Capture the cell that displays the provided text and extract its [X, Y] central coordinate. 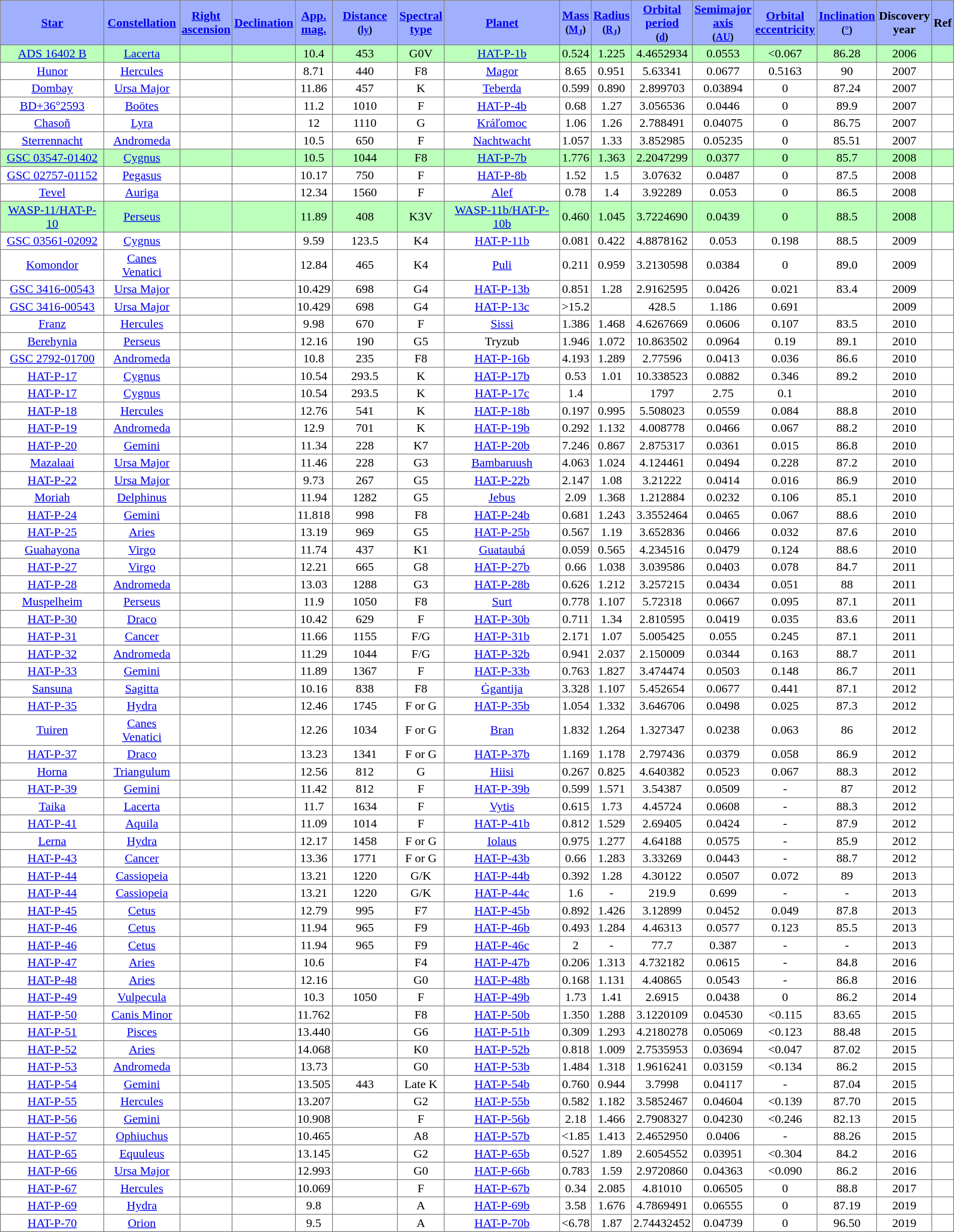
11.46 [314, 463]
<0.115 [785, 1015]
2.899703 [662, 88]
<0.090 [785, 1171]
0.0424 [724, 823]
HAT-P-49b [502, 997]
BD+36°2593 [52, 106]
1367 [365, 671]
0.0559 [724, 411]
235 [365, 358]
13.23 [314, 754]
10.16 [314, 688]
0.0377 [724, 158]
12.9 [314, 428]
0.0667 [724, 601]
86.75 [847, 123]
83.6 [847, 619]
Moriah [52, 497]
2.77596 [662, 358]
HAT-P-30b [502, 619]
Teberda [502, 88]
0.206 [576, 962]
0.392 [576, 876]
F4 [421, 962]
HAT-P-69 [52, 1205]
0.063 [785, 730]
Kráľomoc [502, 123]
HAT-P-50b [502, 1015]
HAT-P-46b [502, 928]
4.008778 [662, 428]
2 [576, 945]
1.327347 [662, 730]
1.52 [576, 175]
87.24 [847, 88]
665 [365, 567]
1.332 [611, 706]
1.054 [576, 706]
10.17 [314, 175]
87.19 [847, 1205]
0.025 [785, 706]
0.699 [724, 893]
Planet [502, 23]
0.711 [576, 619]
<1.85 [576, 1136]
Tryzub [502, 341]
0.0384 [724, 265]
Canis Minor [142, 1015]
0.818 [576, 1049]
0.524 [576, 53]
0.03694 [724, 1049]
HAT-P-37b [502, 754]
408 [365, 217]
86.28 [847, 53]
0.0232 [724, 497]
9.59 [314, 241]
Guataubá [502, 550]
0.198 [785, 241]
89.9 [847, 106]
HAT-P-22 [52, 480]
HAT-P-41 [52, 823]
GSC 03561-02092 [52, 241]
3.7224690 [662, 217]
0.078 [785, 567]
HAT-P-67b [502, 1188]
11.762 [314, 1015]
1.832 [576, 730]
HAT-P-46c [502, 945]
1.468 [611, 324]
87.8 [847, 910]
GSC 03547-01402 [52, 158]
<0.139 [785, 1101]
0.084 [785, 411]
0.0608 [724, 806]
750 [365, 175]
1.426 [611, 910]
1.178 [611, 754]
HAT-P-52b [502, 1049]
84.7 [847, 567]
12 [314, 123]
Ġgantija [502, 688]
87 [847, 789]
1.27 [611, 106]
0.168 [576, 980]
89.2 [847, 376]
Discoveryyear [905, 23]
2.810595 [662, 619]
12.76 [314, 411]
0.825 [611, 772]
Equuleus [142, 1153]
0.021 [785, 289]
0.0361 [724, 445]
1.34 [611, 619]
1.01 [611, 376]
2.7535953 [662, 1049]
190 [365, 341]
Jebus [502, 497]
HAT-P-30 [52, 619]
1.06 [576, 123]
1.264 [611, 730]
0.245 [785, 636]
HAT-P-41b [502, 823]
Vulpecula [142, 997]
1.293 [611, 1032]
0.681 [576, 515]
HAT-P-47 [52, 962]
11.818 [314, 515]
HAT-P-53b [502, 1066]
HAT-P-22b [502, 480]
13.73 [314, 1066]
14.068 [314, 1049]
3.646706 [662, 706]
1.9616241 [662, 1066]
Rightascension [206, 23]
2.74432452 [662, 1223]
457 [365, 88]
HAT-P-27b [502, 567]
10.863502 [662, 341]
3.328 [576, 688]
0.951 [611, 71]
1.283 [611, 858]
4.063 [576, 463]
HAT-P-31 [52, 636]
1.186 [724, 306]
85.9 [847, 841]
1634 [365, 806]
0.0344 [724, 654]
0.0426 [724, 289]
HAT-P-16b [502, 358]
998 [365, 515]
4.81010 [662, 1188]
HAT-P-17c [502, 393]
0.081 [576, 241]
87.2 [847, 463]
3.2130598 [662, 265]
0.036 [785, 358]
4.40865 [662, 980]
11.42 [314, 789]
HAT-P-48b [502, 980]
1.318 [611, 1066]
Puli [502, 265]
1.08 [611, 480]
1.132 [611, 428]
0.04604 [724, 1101]
Delphinus [142, 497]
3.54387 [662, 789]
87.5 [847, 175]
1.89 [611, 1153]
5.63341 [662, 71]
0.975 [576, 841]
HAT-P-66b [502, 1171]
83.65 [847, 1015]
K1 [421, 550]
Chasoň [52, 123]
Mass(MJ) [576, 23]
0.035 [785, 619]
4.7869491 [662, 1205]
HAT-P-25b [502, 532]
HAT-P-27 [52, 567]
0.0606 [724, 324]
0.34 [576, 1188]
Vytis [502, 806]
0.783 [576, 1171]
0.626 [576, 584]
Distance (ly) [365, 23]
0.1 [785, 393]
0.0615 [724, 962]
0.106 [785, 497]
0.072 [785, 876]
88.48 [847, 1032]
0.06555 [724, 1205]
HAT-P-28b [502, 584]
<0.246 [785, 1119]
0.582 [576, 1101]
3.474474 [662, 671]
0.0487 [724, 175]
86.5 [847, 192]
0.0406 [724, 1136]
HAT-P-49 [52, 997]
HAT-P-47b [502, 962]
Sterrennacht [52, 140]
Spectraltype [421, 23]
4.4652934 [662, 53]
13.19 [314, 532]
13.36 [314, 858]
0.0443 [724, 858]
HAT-P-1b [502, 53]
1288 [365, 584]
0.778 [576, 601]
123.5 [365, 241]
Komondor [52, 265]
G0V [421, 53]
0.197 [576, 411]
1.350 [576, 1015]
1.284 [611, 928]
Sansuna [52, 688]
86.7 [847, 671]
2.171 [576, 636]
0.0238 [724, 730]
0.68 [576, 106]
9.8 [314, 1205]
Orion [142, 1223]
ADS 16402 B [52, 53]
11.66 [314, 636]
Sissi [502, 324]
>15.2 [576, 306]
3.257215 [662, 584]
Radius(RJ) [611, 23]
Muspelheim [52, 601]
0.0419 [724, 619]
0.0434 [724, 584]
0.0479 [724, 550]
0.0494 [724, 463]
HAT-P-70 [52, 1223]
12.79 [314, 910]
2.147 [576, 480]
12.84 [314, 265]
1.946 [576, 341]
Lyra [142, 123]
5.452654 [662, 688]
13.145 [314, 1153]
HAT-P-19b [502, 428]
0.267 [576, 772]
1.072 [611, 341]
1110 [365, 123]
1797 [662, 393]
4.30122 [662, 876]
Ref [943, 23]
13.440 [314, 1032]
10.069 [314, 1188]
12.56 [314, 772]
HAT-P-52 [52, 1049]
0.0414 [724, 480]
12.21 [314, 567]
3.1220109 [662, 1015]
HAT-P-57b [502, 1136]
2.9162595 [662, 289]
0.015 [785, 445]
HAT-P-55b [502, 1101]
HAT-P-48 [52, 980]
0.493 [576, 928]
1014 [365, 823]
1.009 [611, 1049]
0.049 [785, 910]
0.309 [576, 1032]
<0.047 [785, 1049]
Lerna [52, 841]
HAT-P-57 [52, 1136]
0.567 [576, 532]
2006 [905, 53]
0.691 [785, 306]
Magor [502, 71]
0.387 [724, 945]
0.760 [576, 1084]
0.123 [785, 928]
84.8 [847, 962]
HAT-P-11b [502, 241]
HAT-P-18b [502, 411]
5.508023 [662, 411]
Orbitalperiod(d) [662, 23]
HAT-P-56b [502, 1119]
0.0452 [724, 910]
HAT-P-43 [52, 858]
0.460 [576, 217]
2.037 [611, 654]
0.0507 [724, 876]
995 [365, 910]
HAT-P-28 [52, 584]
0.0577 [724, 928]
4.45724 [662, 806]
Inclination(°) [847, 23]
1.26 [611, 123]
HAT-P-17b [502, 376]
1.212 [611, 584]
HAT-P-39b [502, 789]
K7 [421, 445]
2.9720860 [662, 1171]
0.422 [611, 241]
HAT-P-32b [502, 654]
12.26 [314, 730]
12.993 [314, 1171]
83.4 [847, 289]
Bambaruush [502, 463]
Semimajoraxis(AU) [724, 23]
HAT-P-67 [52, 1188]
1.243 [611, 515]
2.150009 [662, 654]
428.5 [662, 306]
0.0413 [724, 358]
3.07632 [662, 175]
87.6 [847, 532]
0.346 [785, 376]
12.17 [314, 841]
0.04530 [724, 1015]
7.246 [576, 445]
2.75 [724, 393]
Franz [52, 324]
HAT-P-19 [52, 428]
<0.304 [785, 1153]
Dombay [52, 88]
10.4 [314, 53]
Auriga [142, 192]
4.46313 [662, 928]
HAT-P-54b [502, 1084]
1.024 [611, 463]
0.0523 [724, 772]
0.0553 [724, 53]
HAT-P-53 [52, 1066]
1.466 [611, 1119]
10.338523 [662, 376]
10.42 [314, 619]
11.7 [314, 806]
3.7998 [662, 1084]
1.571 [611, 789]
HAT-P-51b [502, 1032]
0.032 [785, 532]
10.465 [314, 1136]
HAT-P-65 [52, 1153]
437 [365, 550]
0.055 [724, 636]
G8 [421, 567]
Ophiuchus [142, 1136]
85.5 [847, 928]
1.386 [576, 324]
85.51 [847, 140]
2017 [905, 1188]
Horna [52, 772]
Berehynia [52, 341]
1.131 [611, 980]
A8 [421, 1136]
HAT-P-31b [502, 636]
4.234516 [662, 550]
HAT-P-24 [52, 515]
219.9 [662, 893]
0.04363 [724, 1171]
0.0439 [724, 217]
1010 [365, 106]
0.292 [576, 428]
HAT-P-35 [52, 706]
89.0 [847, 265]
9.98 [314, 324]
1.676 [611, 1205]
<0.134 [785, 1066]
Hunor [52, 71]
77.7 [662, 945]
629 [365, 619]
0.04739 [724, 1223]
1745 [365, 706]
HAT-P-39 [52, 789]
HAT-P-33 [52, 671]
1.225 [611, 53]
K3V [421, 217]
1.19 [611, 532]
4.193 [576, 358]
84.2 [847, 1153]
4.124461 [662, 463]
0.959 [611, 265]
G6 [421, 1032]
HAT-P-13b [502, 289]
Star [52, 23]
2.18 [576, 1119]
HAT-P-50 [52, 1015]
969 [365, 532]
1.33 [611, 140]
0.03159 [724, 1066]
3.92289 [662, 192]
HAT-P-37 [52, 754]
443 [365, 1084]
1.87 [611, 1223]
Hiisi [502, 772]
1.41 [611, 997]
0.016 [785, 480]
0.851 [576, 289]
HAT-P-20b [502, 445]
0.107 [785, 324]
3.5852467 [662, 1101]
<0.123 [785, 1032]
88.26 [847, 1136]
HAT-P-4b [502, 106]
90 [847, 71]
5.72318 [662, 601]
Declination [264, 23]
HAT-P-65b [502, 1153]
0.228 [785, 463]
3.12899 [662, 910]
HAT-P-35b [502, 706]
13.505 [314, 1084]
HAT-P-54 [52, 1084]
8.65 [576, 71]
1341 [365, 754]
Sagitta [142, 688]
Taika [52, 806]
267 [365, 480]
HAT-P-44b [502, 876]
11.86 [314, 88]
K0 [421, 1049]
2.6054552 [662, 1153]
0.06505 [724, 1188]
1.776 [576, 158]
0.763 [576, 671]
0.211 [576, 265]
4.6267669 [662, 324]
HAT-P-43b [502, 858]
1.289 [611, 358]
0.812 [576, 823]
Late K [421, 1084]
87.02 [847, 1049]
HAT-P-25 [52, 532]
GSC 2792-01700 [52, 358]
96.50 [847, 1223]
0.051 [785, 584]
Aquila [142, 823]
86 [847, 730]
HAT-P-24b [502, 515]
1.59 [611, 1171]
0.0575 [724, 841]
HAT-P-45b [502, 910]
HAT-P-69b [502, 1205]
0.19 [785, 341]
3.58 [576, 1205]
4.8878162 [662, 241]
3.3552464 [662, 515]
0.04230 [724, 1119]
0.0446 [724, 106]
3.852985 [662, 140]
1458 [365, 841]
Alef [502, 192]
13.03 [314, 584]
2.69405 [662, 823]
HAT-P-55 [52, 1101]
HAT-P-56 [52, 1119]
0.124 [785, 550]
GSC 02757-01152 [52, 175]
0.565 [611, 550]
HAT-P-20 [52, 445]
10.908 [314, 1119]
Tuiren [52, 730]
0.53 [576, 376]
1.827 [611, 671]
0.0498 [724, 706]
1560 [365, 192]
0.0403 [724, 567]
3.039586 [662, 567]
0.890 [611, 88]
Tevel [52, 192]
HAT-P-32 [52, 654]
0.867 [611, 445]
85.1 [847, 497]
1.212884 [662, 497]
1.484 [576, 1066]
1.038 [611, 567]
87.9 [847, 823]
0.148 [785, 671]
87.3 [847, 706]
2.4652950 [662, 1136]
HAT-P-7b [502, 158]
1282 [365, 497]
2.085 [611, 1188]
8.71 [314, 71]
1.363 [611, 158]
838 [365, 688]
0.944 [611, 1084]
0.04117 [724, 1084]
11.34 [314, 445]
Iolaus [502, 841]
87.70 [847, 1101]
0.058 [785, 754]
541 [365, 411]
11.09 [314, 823]
0.5163 [785, 71]
HAT-P-51 [52, 1032]
2.2047299 [662, 158]
WASP-11/HAT-P-10 [52, 217]
3.056536 [662, 106]
4.2180278 [662, 1032]
85.7 [847, 158]
0.441 [785, 688]
4.640382 [662, 772]
2.6915 [662, 997]
2.797436 [662, 754]
2.09 [576, 497]
WASP-11b/HAT-P-10b [502, 217]
Mazalaai [52, 463]
1.6 [576, 893]
12.46 [314, 706]
HAT-P-33b [502, 671]
App.mag. [314, 23]
<0.067 [785, 53]
1.169 [576, 754]
0.0503 [724, 671]
3.33269 [662, 858]
9.73 [314, 480]
87.04 [847, 1084]
1.529 [611, 823]
89.1 [847, 341]
82.13 [847, 1119]
0.03894 [724, 88]
1.182 [611, 1101]
1.368 [611, 497]
11.9 [314, 601]
1.413 [611, 1136]
0.892 [576, 910]
13.207 [314, 1101]
0.527 [576, 1153]
83.5 [847, 324]
HAT-P-66 [52, 1171]
0.0438 [724, 997]
<6.78 [576, 1223]
670 [365, 324]
HAT-P-45 [52, 910]
0.0882 [724, 376]
Pisces [142, 1032]
0.0379 [724, 754]
0.0543 [724, 980]
0.0509 [724, 789]
3.21222 [662, 480]
Orbitaleccentricity [785, 23]
2014 [905, 997]
1771 [365, 858]
11.29 [314, 654]
Boötes [142, 106]
3.652836 [662, 532]
0.78 [576, 192]
0.05069 [724, 1032]
1.057 [576, 140]
650 [365, 140]
1.07 [611, 636]
10.3 [314, 997]
1034 [365, 730]
88.2 [847, 428]
86.6 [847, 358]
2.788491 [662, 123]
0.0465 [724, 515]
HAT-P-13c [502, 306]
10.8 [314, 358]
4.64188 [662, 841]
9.5 [314, 1223]
440 [365, 71]
0.095 [785, 601]
465 [365, 265]
1.5 [611, 175]
Triangulum [142, 772]
12.34 [314, 192]
0.04075 [724, 123]
1.277 [611, 841]
0.03951 [724, 1153]
2.7908327 [662, 1119]
89 [847, 876]
HAT-P-70b [502, 1223]
11.74 [314, 550]
10.6 [314, 962]
Constellation [142, 23]
11.2 [314, 106]
Bran [502, 730]
0.615 [576, 806]
HAT-P-8b [502, 175]
F7 [421, 910]
Nachtwacht [502, 140]
88 [847, 584]
0.163 [785, 654]
Surt [502, 601]
0.941 [576, 654]
Pegasus [142, 175]
0.059 [576, 550]
HAT-P-44c [502, 893]
1.313 [611, 962]
4.732182 [662, 962]
0.0964 [724, 341]
2.875317 [662, 445]
HAT-P-18 [52, 411]
1155 [365, 636]
1.288 [611, 1015]
0.995 [611, 411]
453 [365, 53]
5.005425 [662, 636]
Guahayona [52, 550]
701 [365, 428]
0.05235 [724, 140]
1.045 [611, 217]
